Search for the cell housing the specified text and yield its [X, Y] center coordinate. 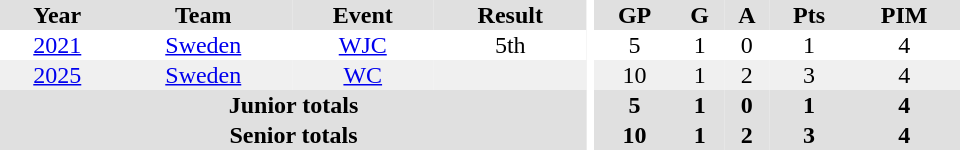
Result [511, 15]
WJC [363, 45]
Year [58, 15]
Team [204, 15]
GP [635, 15]
A [747, 15]
Junior totals [294, 105]
2025 [58, 75]
2021 [58, 45]
Event [363, 15]
Senior totals [294, 135]
PIM [904, 15]
Pts [810, 15]
5th [511, 45]
WC [363, 75]
G [700, 15]
